From the cell containing the given text, extract its center point as [x, y] coordinate. 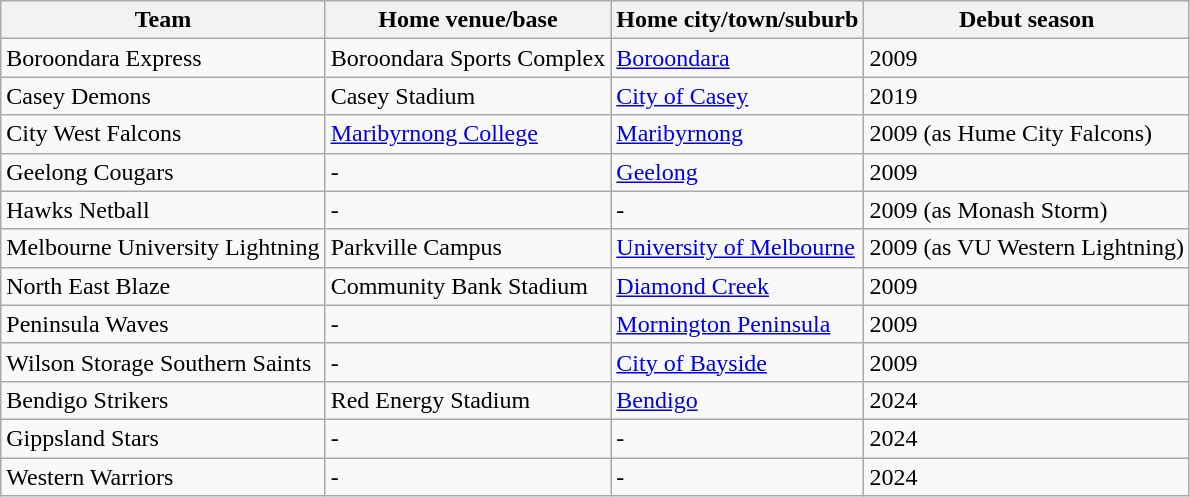
Hawks Netball [163, 210]
Boroondara Express [163, 58]
Debut season [1027, 20]
Casey Stadium [468, 96]
Wilson Storage Southern Saints [163, 362]
City of Bayside [738, 362]
Parkville Campus [468, 248]
University of Melbourne [738, 248]
2019 [1027, 96]
Home city/town/suburb [738, 20]
Mornington Peninsula [738, 324]
2009 (as Monash Storm) [1027, 210]
Diamond Creek [738, 286]
Community Bank Stadium [468, 286]
Boroondara Sports Complex [468, 58]
Western Warriors [163, 477]
Boroondara [738, 58]
Geelong Cougars [163, 172]
Home venue/base [468, 20]
Bendigo [738, 400]
Casey Demons [163, 96]
North East Blaze [163, 286]
Melbourne University Lightning [163, 248]
Red Energy Stadium [468, 400]
Bendigo Strikers [163, 400]
City West Falcons [163, 134]
Peninsula Waves [163, 324]
Geelong [738, 172]
Maribyrnong College [468, 134]
Team [163, 20]
Gippsland Stars [163, 438]
2009 (as Hume City Falcons) [1027, 134]
Maribyrnong [738, 134]
City of Casey [738, 96]
2009 (as VU Western Lightning) [1027, 248]
